Determine the (x, y) coordinate at the center of the cell enclosing the given text.  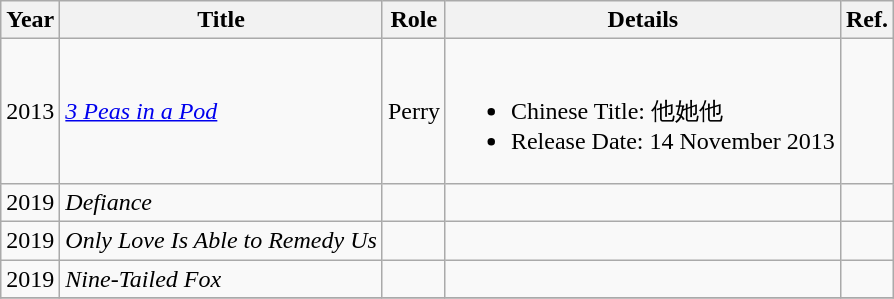
Only Love Is Able to Remedy Us (222, 240)
Nine-Tailed Fox (222, 279)
Role (414, 20)
Chinese Title: 他她他Release Date: 14 November 2013 (642, 112)
Details (642, 20)
Year (30, 20)
Defiance (222, 202)
3 Peas in a Pod (222, 112)
Perry (414, 112)
Title (222, 20)
2013 (30, 112)
Ref. (866, 20)
